Identify which cell holds the provided text, then report its (X, Y) central coordinate. 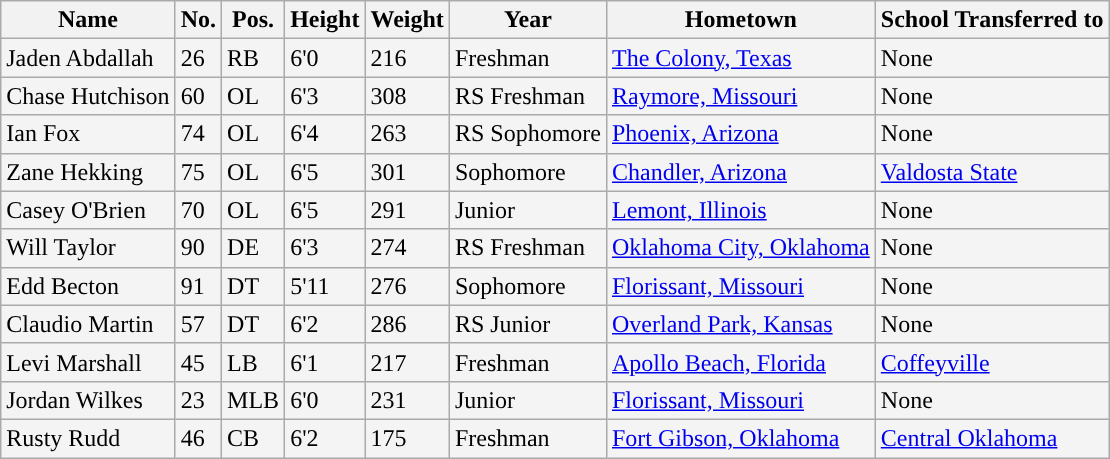
Apollo Beach, Florida (740, 362)
Edd Becton (88, 286)
MLB (254, 400)
Phoenix, Arizona (740, 134)
Raymore, Missouri (740, 96)
LB (254, 362)
The Colony, Texas (740, 58)
286 (407, 324)
School Transferred to (992, 20)
70 (198, 210)
Oklahoma City, Oklahoma (740, 248)
Jordan Wilkes (88, 400)
Weight (407, 20)
6'4 (325, 134)
5'11 (325, 286)
Zane Hekking (88, 172)
45 (198, 362)
Lemont, Illinois (740, 210)
6'1 (325, 362)
Year (528, 20)
Central Oklahoma (992, 438)
Ian Fox (88, 134)
23 (198, 400)
DE (254, 248)
175 (407, 438)
Chandler, Arizona (740, 172)
Overland Park, Kansas (740, 324)
263 (407, 134)
276 (407, 286)
Chase Hutchison (88, 96)
274 (407, 248)
Valdosta State (992, 172)
291 (407, 210)
RS Junior (528, 324)
74 (198, 134)
No. (198, 20)
Hometown (740, 20)
308 (407, 96)
Levi Marshall (88, 362)
Jaden Abdallah (88, 58)
Will Taylor (88, 248)
90 (198, 248)
RB (254, 58)
91 (198, 286)
Height (325, 20)
Pos. (254, 20)
301 (407, 172)
75 (198, 172)
217 (407, 362)
Name (88, 20)
57 (198, 324)
Coffeyville (992, 362)
Fort Gibson, Oklahoma (740, 438)
46 (198, 438)
RS Sophomore (528, 134)
Casey O'Brien (88, 210)
Rusty Rudd (88, 438)
26 (198, 58)
231 (407, 400)
216 (407, 58)
Claudio Martin (88, 324)
60 (198, 96)
CB (254, 438)
